Find where the given text appears and provide that cell's center as [X, Y] coordinate. 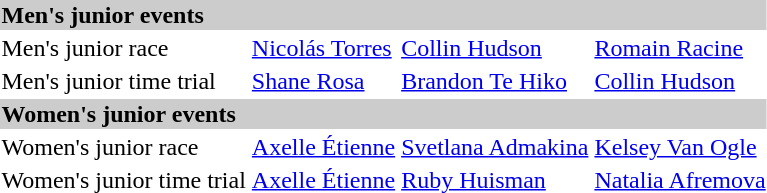
Men's junior race [124, 48]
Women's junior race [124, 147]
Romain Racine [680, 48]
Brandon Te Hiko [495, 81]
Women's junior events [384, 114]
Svetlana Admakina [495, 147]
Men's junior time trial [124, 81]
Kelsey Van Ogle [680, 147]
Nicolás Torres [323, 48]
Shane Rosa [323, 81]
Axelle Étienne [323, 147]
Men's junior events [384, 15]
